For the text-containing cell, return its midpoint in [X, Y] coordinate format. 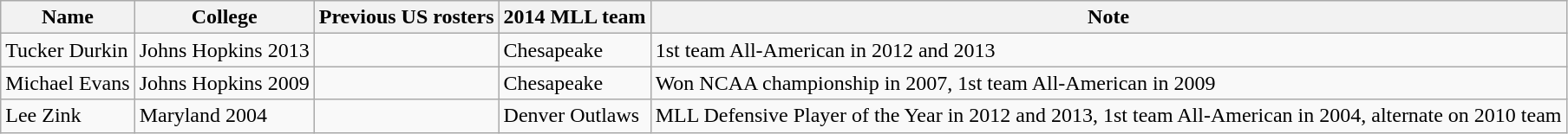
Johns Hopkins 2009 [224, 83]
Michael Evans [68, 83]
Denver Outlaws [574, 116]
Tucker Durkin [68, 50]
Maryland 2004 [224, 116]
Name [68, 17]
Lee Zink [68, 116]
College [224, 17]
Johns Hopkins 2013 [224, 50]
2014 MLL team [574, 17]
Note [1108, 17]
MLL Defensive Player of the Year in 2012 and 2013, 1st team All-American in 2004, alternate on 2010 team [1108, 116]
Previous US rosters [406, 17]
Won NCAA championship in 2007, 1st team All-American in 2009 [1108, 83]
1st team All-American in 2012 and 2013 [1108, 50]
